Extract the [X, Y] coordinate from the center of the cell holding the provided text.  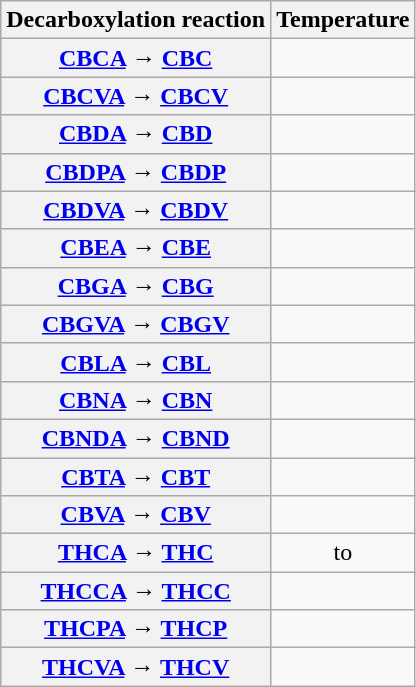
THCCA → THCC [136, 591]
CBDA → CBD [136, 134]
CBVA → CBV [136, 515]
CBDVA → CBDV [136, 210]
THCPA → THCP [136, 629]
CBNA → CBN [136, 400]
CBGA → CBG [136, 286]
Decarboxylation reaction [136, 20]
CBNDA → CBND [136, 438]
THCA → THC [136, 553]
to [343, 553]
CBGVA → CBGV [136, 324]
CBLA → CBL [136, 362]
CBCVA → CBCV [136, 96]
Temperature [343, 20]
CBCA → CBC [136, 58]
CBTA → CBT [136, 477]
CBEA → CBE [136, 248]
CBDPA → CBDP [136, 172]
THCVA → THCV [136, 667]
